Locate the cell with the specified text and output its (X, Y) center coordinate. 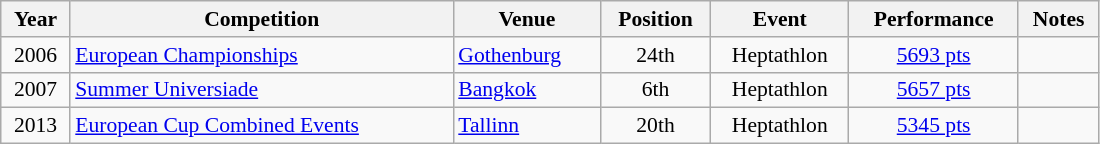
6th (655, 90)
Summer Universiade (262, 90)
Performance (934, 19)
5657 pts (934, 90)
European Cup Combined Events (262, 126)
European Championships (262, 55)
5345 pts (934, 126)
Event (780, 19)
Tallinn (526, 126)
Bangkok (526, 90)
Notes (1058, 19)
2013 (36, 126)
Year (36, 19)
Competition (262, 19)
Position (655, 19)
5693 pts (934, 55)
Venue (526, 19)
2006 (36, 55)
24th (655, 55)
20th (655, 126)
Gothenburg (526, 55)
2007 (36, 90)
